Extract the [X, Y] coordinate from the center of the cell holding the provided text.  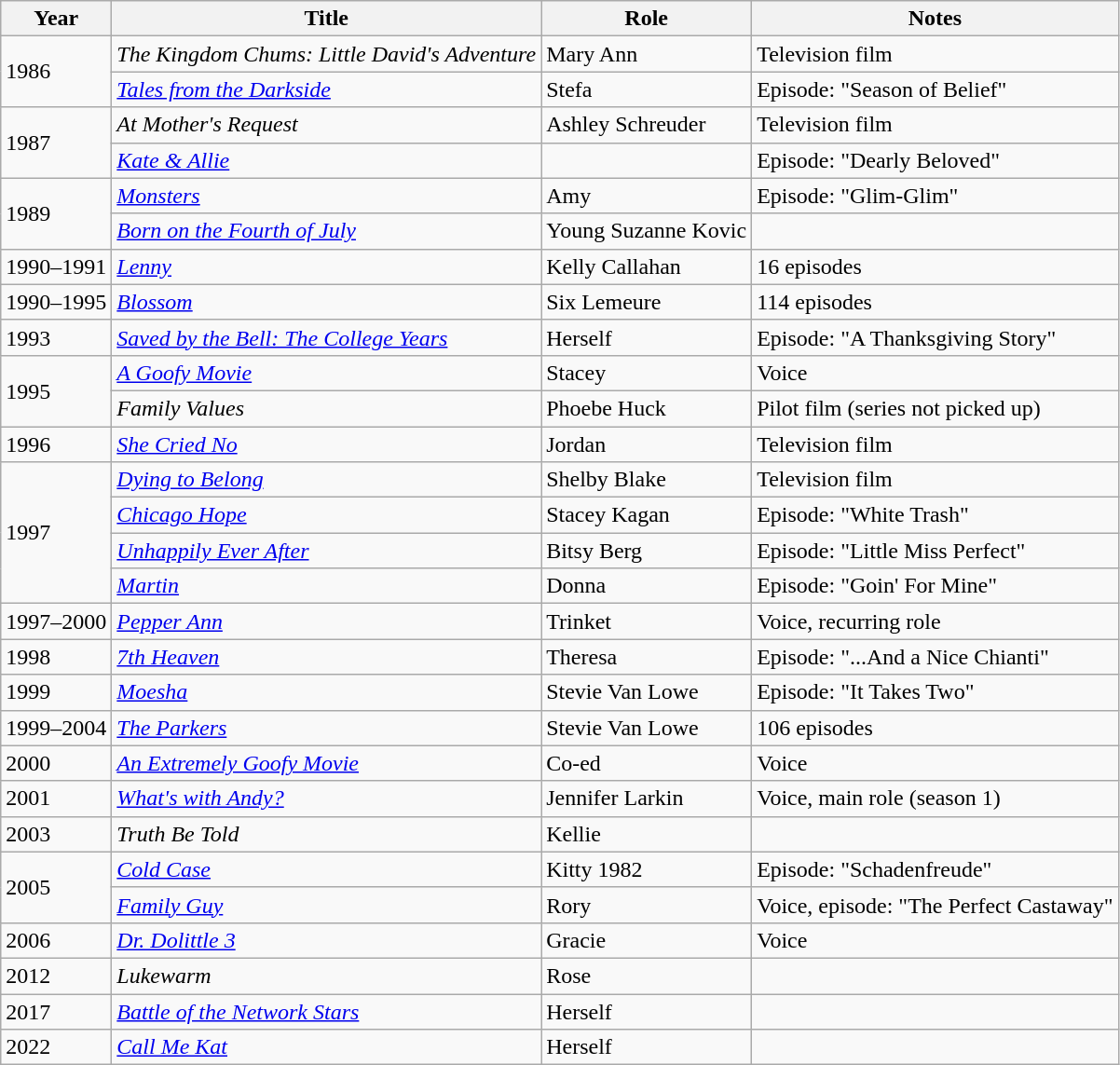
Title [326, 19]
Phoebe Huck [647, 408]
16 episodes [936, 266]
1997–2000 [56, 621]
Monsters [326, 196]
Born on the Fourth of July [326, 231]
106 episodes [936, 728]
Episode: "A Thanksgiving Story" [936, 337]
2001 [56, 799]
Jennifer Larkin [647, 799]
Donna [647, 586]
Chicago Hope [326, 515]
Voice, main role (season 1) [936, 799]
Amy [647, 196]
Bitsy Berg [647, 551]
She Cried No [326, 444]
Kellie [647, 834]
Blossom [326, 302]
Truth Be Told [326, 834]
Co-ed [647, 763]
An Extremely Goofy Movie [326, 763]
Notes [936, 19]
1987 [56, 143]
Moesha [326, 692]
Kate & Allie [326, 160]
Call Me Kat [326, 1047]
Episode: "...And a Nice Chianti" [936, 657]
2017 [56, 1011]
Rose [647, 976]
Episode: "Little Miss Perfect" [936, 551]
2022 [56, 1047]
At Mother's Request [326, 125]
1990–1995 [56, 302]
Theresa [647, 657]
7th Heaven [326, 657]
Dying to Belong [326, 480]
Stacey [647, 373]
1986 [56, 72]
Dr. Dolittle 3 [326, 940]
Kitty 1982 [647, 869]
Trinket [647, 621]
Episode: "Season of Belief" [936, 89]
Voice, episode: "The Perfect Castaway" [936, 905]
Cold Case [326, 869]
Stacey Kagan [647, 515]
Mary Ann [647, 54]
What's with Andy? [326, 799]
Unhappily Ever After [326, 551]
Family Values [326, 408]
2005 [56, 887]
Jordan [647, 444]
1990–1991 [56, 266]
The Kingdom Chums: Little David's Adventure [326, 54]
Pepper Ann [326, 621]
1995 [56, 390]
Ashley Schreuder [647, 125]
2012 [56, 976]
Gracie [647, 940]
2006 [56, 940]
2003 [56, 834]
Voice, recurring role [936, 621]
Kelly Callahan [647, 266]
Lukewarm [326, 976]
1996 [56, 444]
Shelby Blake [647, 480]
Six Lemeure [647, 302]
1989 [56, 213]
Lenny [326, 266]
Saved by the Bell: The College Years [326, 337]
1999 [56, 692]
114 episodes [936, 302]
Episode: "White Trash" [936, 515]
Episode: "It Takes Two" [936, 692]
Pilot film (series not picked up) [936, 408]
Family Guy [326, 905]
Stefa [647, 89]
Role [647, 19]
Tales from the Darkside [326, 89]
Year [56, 19]
1997 [56, 533]
Episode: "Glim-Glim" [936, 196]
Martin [326, 586]
A Goofy Movie [326, 373]
Episode: "Schadenfreude" [936, 869]
2000 [56, 763]
Episode: "Dearly Beloved" [936, 160]
Rory [647, 905]
1998 [56, 657]
Episode: "Goin' For Mine" [936, 586]
1999–2004 [56, 728]
The Parkers [326, 728]
Young Suzanne Kovic [647, 231]
Battle of the Network Stars [326, 1011]
1993 [56, 337]
